For the text-containing cell, return its midpoint in (x, y) coordinate format. 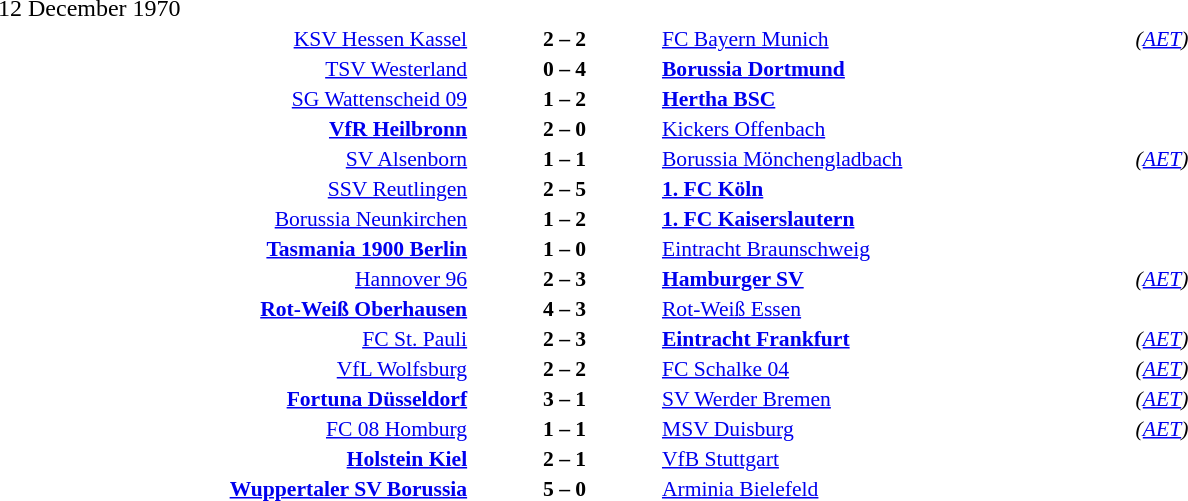
0 – 4 (564, 68)
1. FC Kaiserslautern (896, 218)
Eintracht Braunschweig (896, 248)
4 – 3 (564, 308)
Hertha BSC (896, 98)
SV Werder Bremen (896, 398)
2 – 5 (564, 188)
MSV Duisburg (896, 428)
3 – 1 (564, 398)
FC Schalke 04 (896, 368)
Borussia Mönchengladbach (896, 158)
FC Bayern Munich (896, 38)
Kickers Offenbach (896, 128)
Hamburger SV (896, 278)
Rot-Weiß Essen (896, 308)
Eintracht Frankfurt (896, 338)
VfB Stuttgart (896, 458)
2 – 0 (564, 128)
1. FC Köln (896, 188)
2 – 1 (564, 458)
1 – 0 (564, 248)
Borussia Dortmund (896, 68)
